Capture the cell that displays the provided text and extract its [x, y] central coordinate. 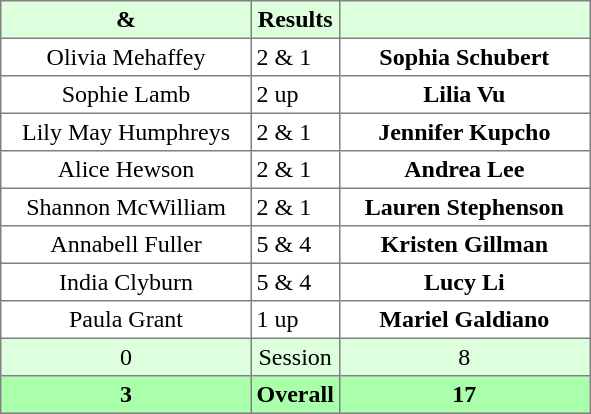
Results [295, 20]
Jennifer Kupcho [464, 132]
0 [126, 357]
& [126, 20]
2 up [295, 95]
Overall [295, 395]
Sophia Schubert [464, 57]
Mariel Galdiano [464, 320]
Session [295, 357]
Lilia Vu [464, 95]
Paula Grant [126, 320]
Lily May Humphreys [126, 132]
Lucy Li [464, 282]
India Clyburn [126, 282]
17 [464, 395]
Lauren Stephenson [464, 207]
1 up [295, 320]
Andrea Lee [464, 170]
8 [464, 357]
Shannon McWilliam [126, 207]
Alice Hewson [126, 170]
Annabell Fuller [126, 245]
Olivia Mehaffey [126, 57]
Sophie Lamb [126, 95]
Kristen Gillman [464, 245]
3 [126, 395]
